Find where the given text appears and provide that cell's center as (X, Y) coordinate. 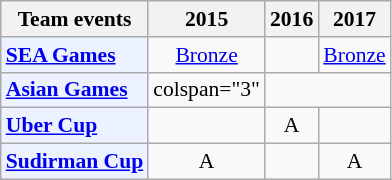
colspan="3" (206, 90)
2016 (292, 19)
2017 (354, 19)
SEA Games (75, 55)
Sudirman Cup (75, 162)
Asian Games (75, 90)
Uber Cup (75, 126)
2015 (206, 19)
Team events (75, 19)
